Return the (X, Y) coordinate for the center point of the cell that contains the specified text.  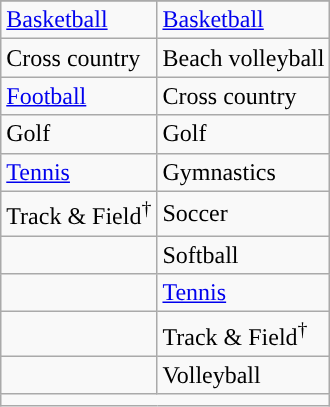
Gymnastics (244, 172)
Soccer (244, 214)
Football (79, 96)
Beach volleyball (244, 58)
Volleyball (244, 375)
Softball (244, 255)
